Find where the given text appears and provide that cell's center as [x, y] coordinate. 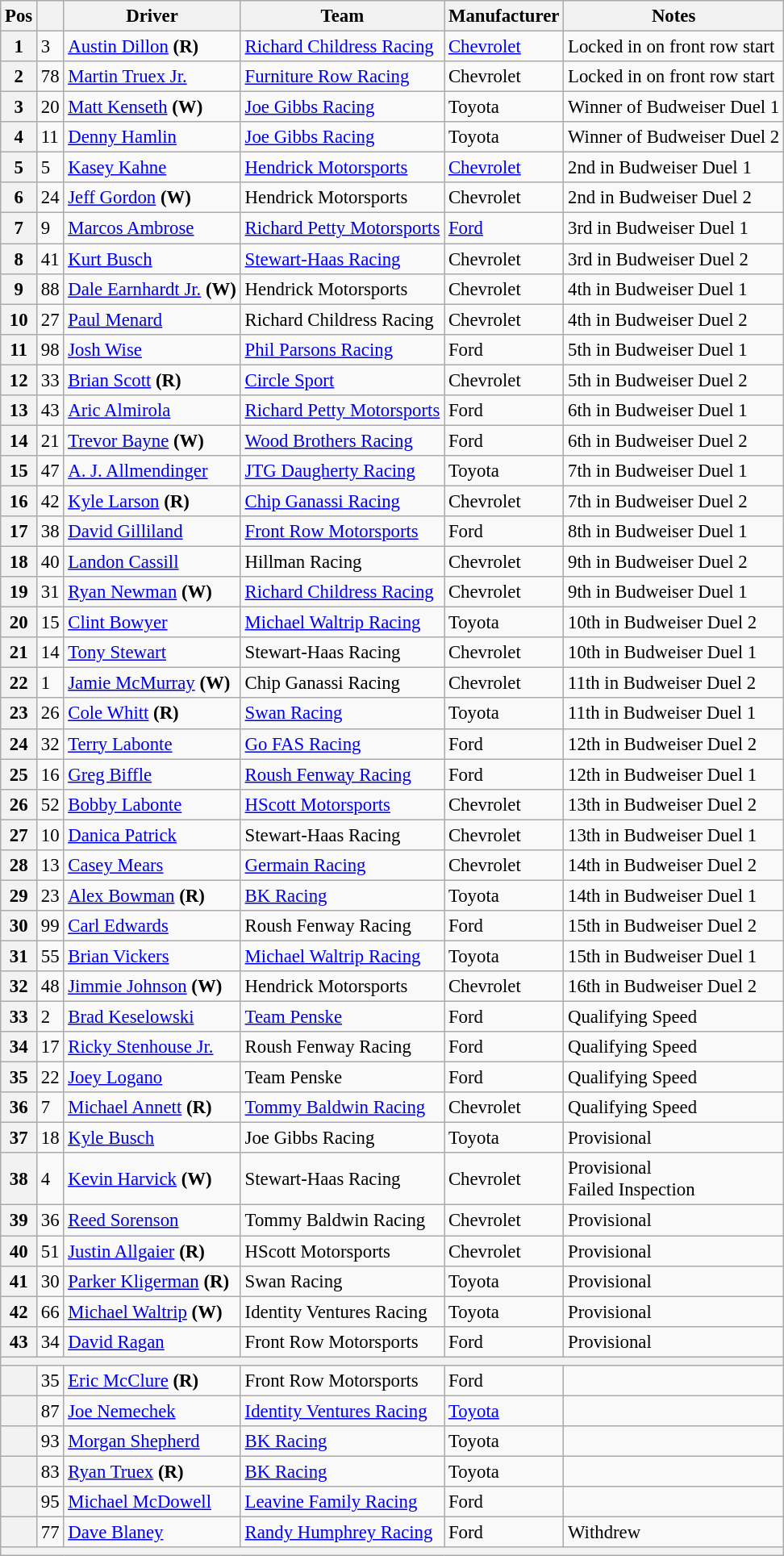
39 [19, 1220]
Phil Parsons Racing [342, 349]
4th in Budweiser Duel 1 [674, 289]
Terry Labonte [152, 744]
Carl Edwards [152, 926]
Winner of Budweiser Duel 1 [674, 107]
Bobby Labonte [152, 804]
93 [50, 1441]
Winner of Budweiser Duel 2 [674, 137]
88 [50, 289]
Trevor Bayne (W) [152, 440]
Michael McDowell [152, 1502]
12th in Budweiser Duel 2 [674, 744]
Marcos Ambrose [152, 228]
Josh Wise [152, 349]
Landon Cassill [152, 562]
5th in Budweiser Duel 2 [674, 380]
8th in Budweiser Duel 1 [674, 532]
Eric McClure (R) [152, 1381]
8 [19, 259]
6th in Budweiser Duel 1 [674, 411]
3rd in Budweiser Duel 1 [674, 228]
Greg Biffle [152, 774]
David Gilliland [152, 532]
10th in Budweiser Duel 2 [674, 623]
David Ragan [152, 1341]
2nd in Budweiser Duel 1 [674, 168]
Go FAS Racing [342, 744]
Casey Mears [152, 866]
5th in Budweiser Duel 1 [674, 349]
16th in Budweiser Duel 2 [674, 987]
Brad Keselowski [152, 1017]
95 [50, 1502]
Joey Logano [152, 1078]
Parker Kligerman (R) [152, 1281]
Morgan Shepherd [152, 1441]
Martin Truex Jr. [152, 77]
Brian Scott (R) [152, 380]
Wood Brothers Racing [342, 440]
Hillman Racing [342, 562]
15th in Budweiser Duel 1 [674, 956]
13th in Budweiser Duel 2 [674, 804]
Jeff Gordon (W) [152, 198]
51 [50, 1251]
Brian Vickers [152, 956]
ProvisionalFailed Inspection [674, 1179]
99 [50, 926]
12 [19, 380]
4th in Budweiser Duel 2 [674, 319]
Dave Blaney [152, 1533]
78 [50, 77]
Austin Dillon (R) [152, 47]
7th in Budweiser Duel 2 [674, 501]
Danica Patrick [152, 835]
Manufacturer [504, 16]
55 [50, 956]
Circle Sport [342, 380]
47 [50, 471]
Withdrew [674, 1533]
Michael Annett (R) [152, 1108]
A. J. Allmendinger [152, 471]
14th in Budweiser Duel 1 [674, 895]
Denny Hamlin [152, 137]
Joe Nemechek [152, 1411]
77 [50, 1533]
25 [19, 774]
Kurt Busch [152, 259]
6th in Budweiser Duel 2 [674, 440]
Leavine Family Racing [342, 1502]
Cole Whitt (R) [152, 714]
98 [50, 349]
9th in Budweiser Duel 2 [674, 562]
Kyle Larson (R) [152, 501]
Clint Bowyer [152, 623]
Kevin Harvick (W) [152, 1179]
15th in Budweiser Duel 2 [674, 926]
14th in Budweiser Duel 2 [674, 866]
11th in Budweiser Duel 1 [674, 714]
Driver [152, 16]
Tony Stewart [152, 653]
87 [50, 1411]
Ryan Newman (W) [152, 592]
Matt Kenseth (W) [152, 107]
12th in Budweiser Duel 1 [674, 774]
Team [342, 16]
2nd in Budweiser Duel 2 [674, 198]
Justin Allgaier (R) [152, 1251]
66 [50, 1312]
Ryan Truex (R) [152, 1471]
JTG Daugherty Racing [342, 471]
7th in Budweiser Duel 1 [674, 471]
11th in Budweiser Duel 2 [674, 683]
Reed Sorenson [152, 1220]
Notes [674, 16]
9th in Budweiser Duel 1 [674, 592]
Germain Racing [342, 866]
Michael Waltrip (W) [152, 1312]
29 [19, 895]
Jamie McMurray (W) [152, 683]
3rd in Budweiser Duel 2 [674, 259]
10th in Budweiser Duel 1 [674, 653]
Jimmie Johnson (W) [152, 987]
Aric Almirola [152, 411]
Randy Humphrey Racing [342, 1533]
83 [50, 1471]
Kasey Kahne [152, 168]
37 [19, 1138]
Pos [19, 16]
Kyle Busch [152, 1138]
Dale Earnhardt Jr. (W) [152, 289]
Ricky Stenhouse Jr. [152, 1047]
52 [50, 804]
48 [50, 987]
13th in Budweiser Duel 1 [674, 835]
Alex Bowman (R) [152, 895]
Paul Menard [152, 319]
28 [19, 866]
Furniture Row Racing [342, 77]
6 [19, 198]
19 [19, 592]
